Detect which cell encompasses the target text, then output its (x, y) center coordinate. 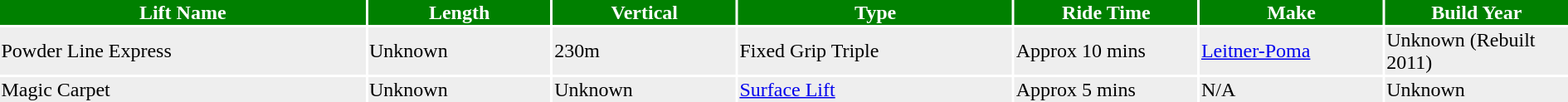
Make (1291, 12)
Lift Name (183, 12)
Type (875, 12)
Vertical (645, 12)
Surface Lift (875, 90)
Powder Line Express (183, 51)
Build Year (1477, 12)
Fixed Grip Triple (875, 51)
Approx 10 mins (1106, 51)
230m (645, 51)
Magic Carpet (183, 90)
Approx 5 mins (1106, 90)
Unknown (Rebuilt 2011) (1477, 51)
Length (459, 12)
Ride Time (1106, 12)
Leitner-Poma (1291, 51)
N/A (1291, 90)
